Provide the [X, Y] coordinate of the cell's center where the given text is located.  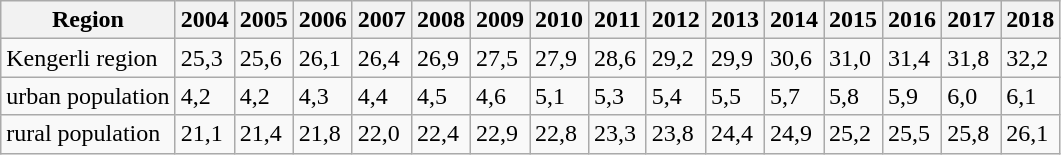
2006 [322, 20]
2007 [382, 20]
2013 [734, 20]
4,3 [322, 96]
25,2 [854, 134]
2010 [560, 20]
5,9 [912, 96]
2004 [204, 20]
26,9 [440, 58]
23,8 [676, 134]
2012 [676, 20]
5,5 [734, 96]
26,4 [382, 58]
Region [88, 20]
31,8 [972, 58]
31,0 [854, 58]
29,9 [734, 58]
24,4 [734, 134]
25,5 [912, 134]
2008 [440, 20]
5,1 [560, 96]
5,8 [854, 96]
24,9 [794, 134]
25,3 [204, 58]
5,3 [618, 96]
21,4 [264, 134]
rural population [88, 134]
30,6 [794, 58]
25,8 [972, 134]
2011 [618, 20]
Kengerli region [88, 58]
5,4 [676, 96]
2009 [500, 20]
2015 [854, 20]
2014 [794, 20]
23,3 [618, 134]
28,6 [618, 58]
2017 [972, 20]
27,9 [560, 58]
urban population [88, 96]
21,8 [322, 134]
4,6 [500, 96]
6,1 [1030, 96]
4,4 [382, 96]
5,7 [794, 96]
21,1 [204, 134]
22,4 [440, 134]
2018 [1030, 20]
2005 [264, 20]
31,4 [912, 58]
22,8 [560, 134]
27,5 [500, 58]
2016 [912, 20]
32,2 [1030, 58]
22,0 [382, 134]
4,5 [440, 96]
29,2 [676, 58]
25,6 [264, 58]
22,9 [500, 134]
6,0 [972, 96]
